Return [x, y] of the center of cell containing provided text 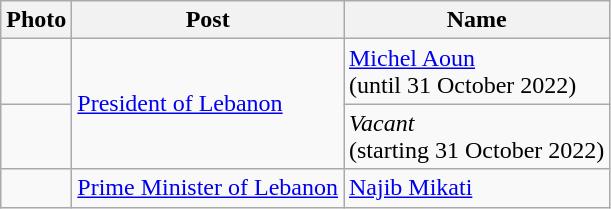
Photo [36, 20]
President of Lebanon [208, 104]
Post [208, 20]
Najib Mikati [477, 188]
Vacant(starting 31 October 2022) [477, 136]
Prime Minister of Lebanon [208, 188]
Name [477, 20]
Michel Aoun(until 31 October 2022) [477, 72]
